Provide the [x, y] coordinate of the cell's center where the given text is located.  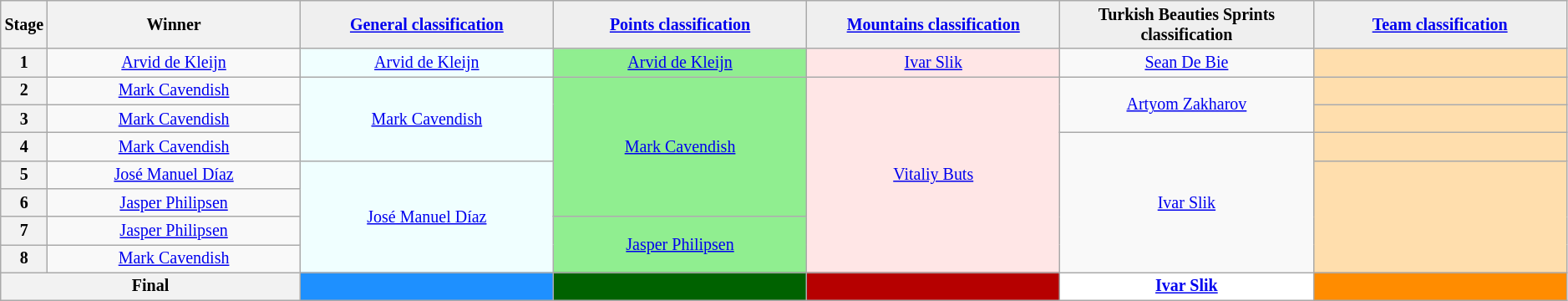
Points classification [680, 25]
7 [24, 231]
General classification [426, 25]
1 [24, 64]
3 [24, 119]
Turkish Beauties Sprints classification [1186, 25]
5 [24, 174]
Sean De Bie [1186, 64]
Mountains classification [934, 25]
Final [150, 286]
Team classification [1440, 25]
2 [24, 90]
Artyom Zakharov [1186, 105]
Stage [24, 25]
Winner [174, 25]
8 [24, 259]
Vitaliy Buts [934, 175]
4 [24, 147]
6 [24, 202]
